Provide the [X, Y] coordinate of the cell's center where the given text is located.  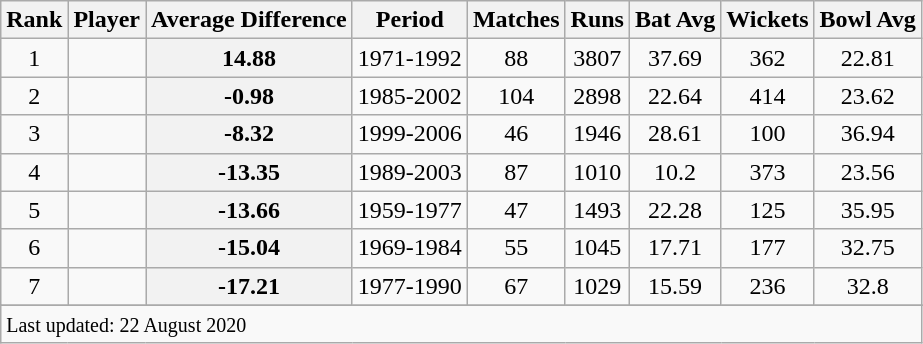
1959-1977 [410, 210]
-13.66 [250, 210]
1977-1990 [410, 286]
-15.04 [250, 248]
Last updated: 22 August 2020 [462, 324]
-8.32 [250, 134]
6 [34, 248]
1969-1984 [410, 248]
1029 [597, 286]
15.59 [674, 286]
28.61 [674, 134]
88 [516, 58]
37.69 [674, 58]
1989-2003 [410, 172]
2 [34, 96]
414 [768, 96]
22.64 [674, 96]
Matches [516, 20]
Average Difference [250, 20]
23.56 [868, 172]
Bat Avg [674, 20]
14.88 [250, 58]
Rank [34, 20]
46 [516, 134]
125 [768, 210]
32.8 [868, 286]
10.2 [674, 172]
4 [34, 172]
1493 [597, 210]
1946 [597, 134]
2898 [597, 96]
-0.98 [250, 96]
1010 [597, 172]
Bowl Avg [868, 20]
236 [768, 286]
Period [410, 20]
36.94 [868, 134]
1045 [597, 248]
7 [34, 286]
32.75 [868, 248]
35.95 [868, 210]
373 [768, 172]
3 [34, 134]
Wickets [768, 20]
1 [34, 58]
87 [516, 172]
1999-2006 [410, 134]
3807 [597, 58]
22.81 [868, 58]
22.28 [674, 210]
5 [34, 210]
104 [516, 96]
-17.21 [250, 286]
362 [768, 58]
1971-1992 [410, 58]
17.71 [674, 248]
177 [768, 248]
Player [107, 20]
23.62 [868, 96]
1985-2002 [410, 96]
Runs [597, 20]
-13.35 [250, 172]
67 [516, 286]
100 [768, 134]
47 [516, 210]
55 [516, 248]
